Search for the cell housing the specified text and yield its [X, Y] center coordinate. 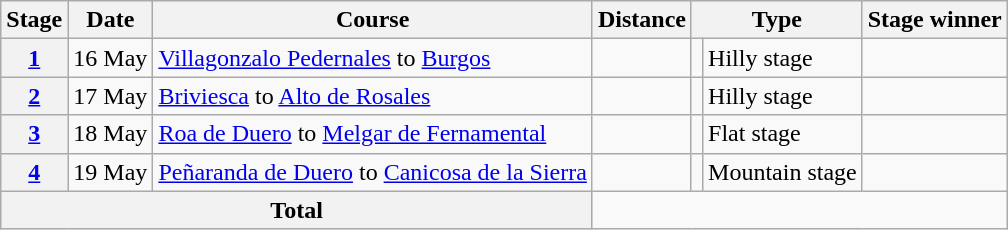
17 May [110, 96]
Peñaranda de Duero to Canicosa de la Sierra [373, 172]
Roa de Duero to Melgar de Fernamental [373, 134]
16 May [110, 58]
3 [34, 134]
Course [373, 20]
2 [34, 96]
Date [110, 20]
Briviesca to Alto de Rosales [373, 96]
Type [776, 20]
Villagonzalo Pedernales to Burgos [373, 58]
Stage [34, 20]
4 [34, 172]
Total [297, 210]
19 May [110, 172]
Stage winner [934, 20]
Distance [642, 20]
1 [34, 58]
Flat stage [783, 134]
18 May [110, 134]
Mountain stage [783, 172]
